Detect which cell encompasses the target text, then output its (x, y) center coordinate. 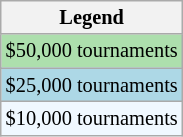
Legend (92, 17)
$50,000 tournaments (92, 51)
$25,000 tournaments (92, 85)
$10,000 tournaments (92, 118)
